Scan for the cell matching the given text and deliver its [x, y] coordinate at center. 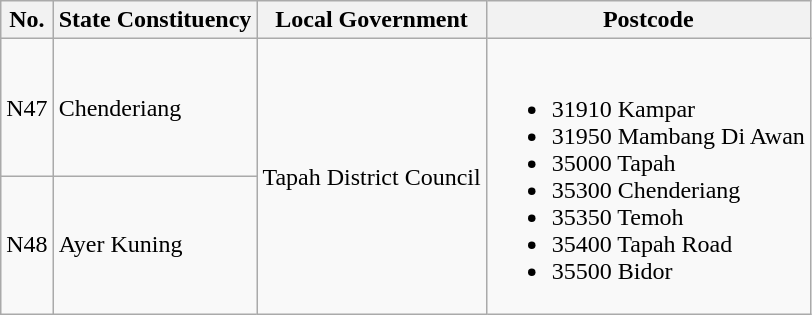
N48 [27, 245]
N47 [27, 108]
No. [27, 20]
31910 Kampar31950 Mambang Di Awan35000 Tapah35300 Chenderiang35350 Temoh35400 Tapah Road35500 Bidor [648, 176]
State Constituency [155, 20]
Local Government [372, 20]
Chenderiang [155, 108]
Postcode [648, 20]
Tapah District Council [372, 176]
Ayer Kuning [155, 245]
